Identify which cell holds the provided text, then report its (X, Y) central coordinate. 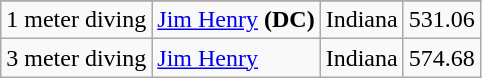
3 meter diving (76, 58)
Jim Henry (DC) (236, 20)
1 meter diving (76, 20)
531.06 (442, 20)
Jim Henry (236, 58)
574.68 (442, 58)
